Detect which cell encompasses the target text, then output its (x, y) center coordinate. 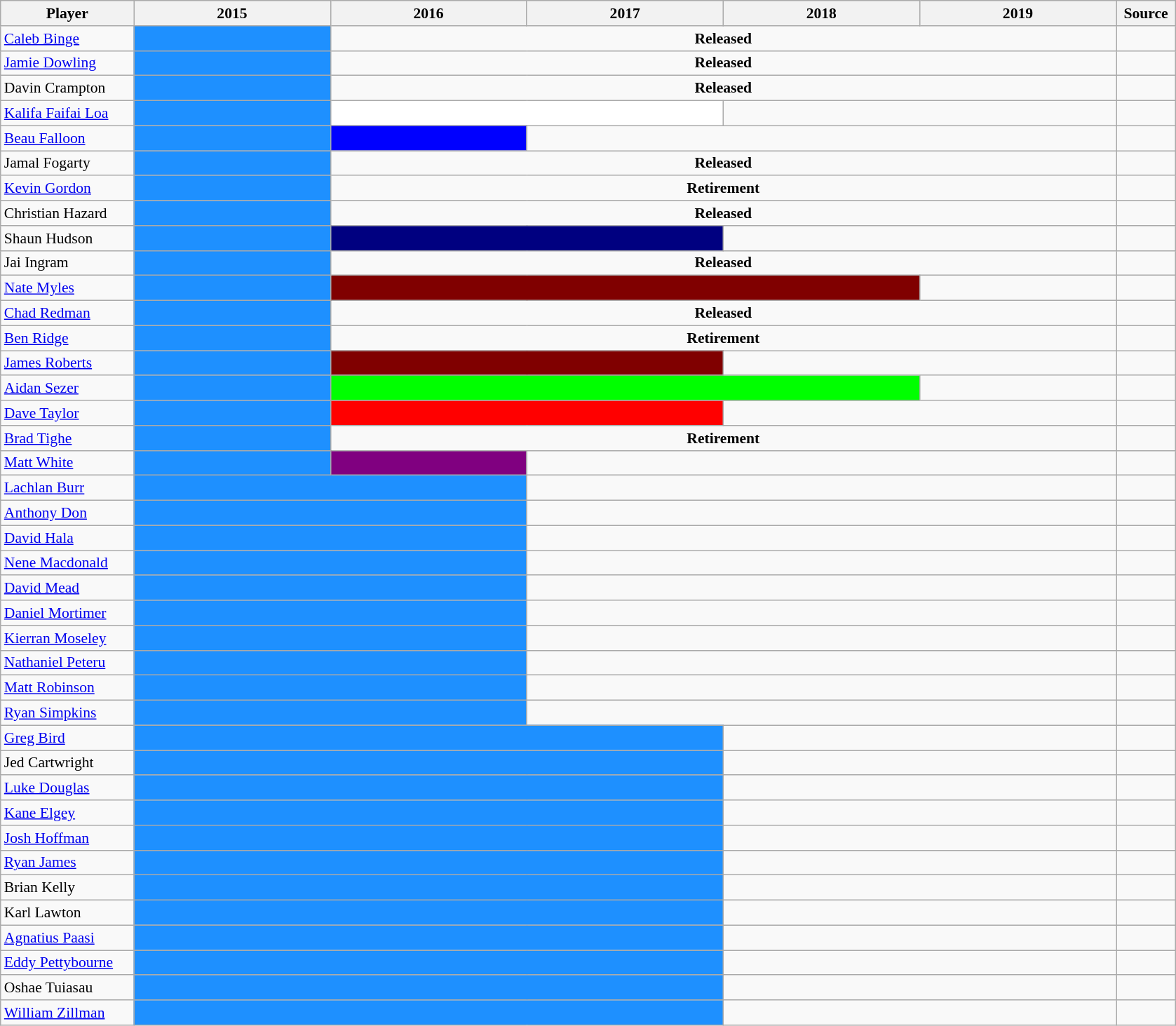
David Hala (67, 538)
William Zillman (67, 1013)
2018 (821, 13)
Davin Crampton (67, 88)
Shaun Hudson (67, 238)
Jed Cartwright (67, 763)
James Roberts (67, 363)
Agnatius Paasi (67, 938)
Luke Douglas (67, 788)
Chad Redman (67, 313)
Lachlan Burr (67, 488)
Player (67, 13)
Brian Kelly (67, 888)
Ryan James (67, 863)
Beau Falloon (67, 138)
Ryan Simpkins (67, 713)
Brad Tighe (67, 438)
Eddy Pettybourne (67, 963)
Matt White (67, 463)
Karl Lawton (67, 913)
Kevin Gordon (67, 189)
Source (1146, 13)
Ben Ridge (67, 338)
Aidan Sezer (67, 389)
Kane Elgey (67, 813)
Jai Ingram (67, 263)
Kierran Moseley (67, 638)
2016 (428, 13)
Jamie Dowling (67, 63)
2017 (625, 13)
Matt Robinson (67, 688)
2019 (1018, 13)
Kalifa Faifai Loa (67, 114)
Nene Macdonald (67, 563)
Anthony Don (67, 513)
Daniel Mortimer (67, 613)
Nate Myles (67, 288)
2015 (232, 13)
Josh Hoffman (67, 838)
Nathaniel Peteru (67, 663)
Greg Bird (67, 738)
Oshae Tuiasau (67, 988)
David Mead (67, 588)
Dave Taylor (67, 413)
Caleb Binge (67, 39)
Jamal Fogarty (67, 163)
Christian Hazard (67, 213)
